Output the (x, y) coordinate of the center of the cell containing the given text.  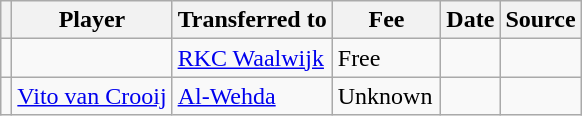
Fee (386, 20)
Vito van Crooij (92, 96)
Date (470, 20)
Transferred to (252, 20)
Unknown (386, 96)
Free (386, 58)
Player (92, 20)
Source (540, 20)
Al-Wehda (252, 96)
RKC Waalwijk (252, 58)
